For the text-containing cell, return its midpoint in (X, Y) coordinate format. 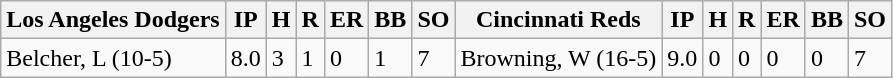
Cincinnati Reds (558, 20)
Belcher, L (10-5) (113, 58)
8.0 (246, 58)
9.0 (682, 58)
Browning, W (16-5) (558, 58)
Los Angeles Dodgers (113, 20)
3 (281, 58)
